From the cell containing the given text, extract its center point as (X, Y) coordinate. 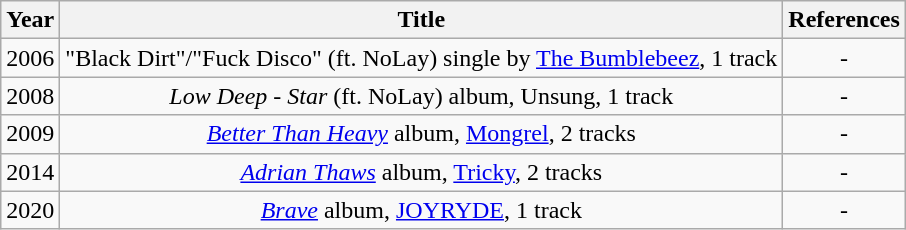
Adrian Thaws album, Tricky, 2 tracks (422, 172)
2008 (30, 96)
"Black Dirt"/"Fuck Disco" (ft. NoLay) single by The Bumblebeez, 1 track (422, 58)
Title (422, 20)
References (844, 20)
Better Than Heavy album, Mongrel, 2 tracks (422, 134)
Brave album, JOYRYDE, 1 track (422, 210)
Year (30, 20)
2020 (30, 210)
2014 (30, 172)
Low Deep - Star (ft. NoLay) album, Unsung, 1 track (422, 96)
2009 (30, 134)
2006 (30, 58)
